From the cell containing the given text, extract its center point as [X, Y] coordinate. 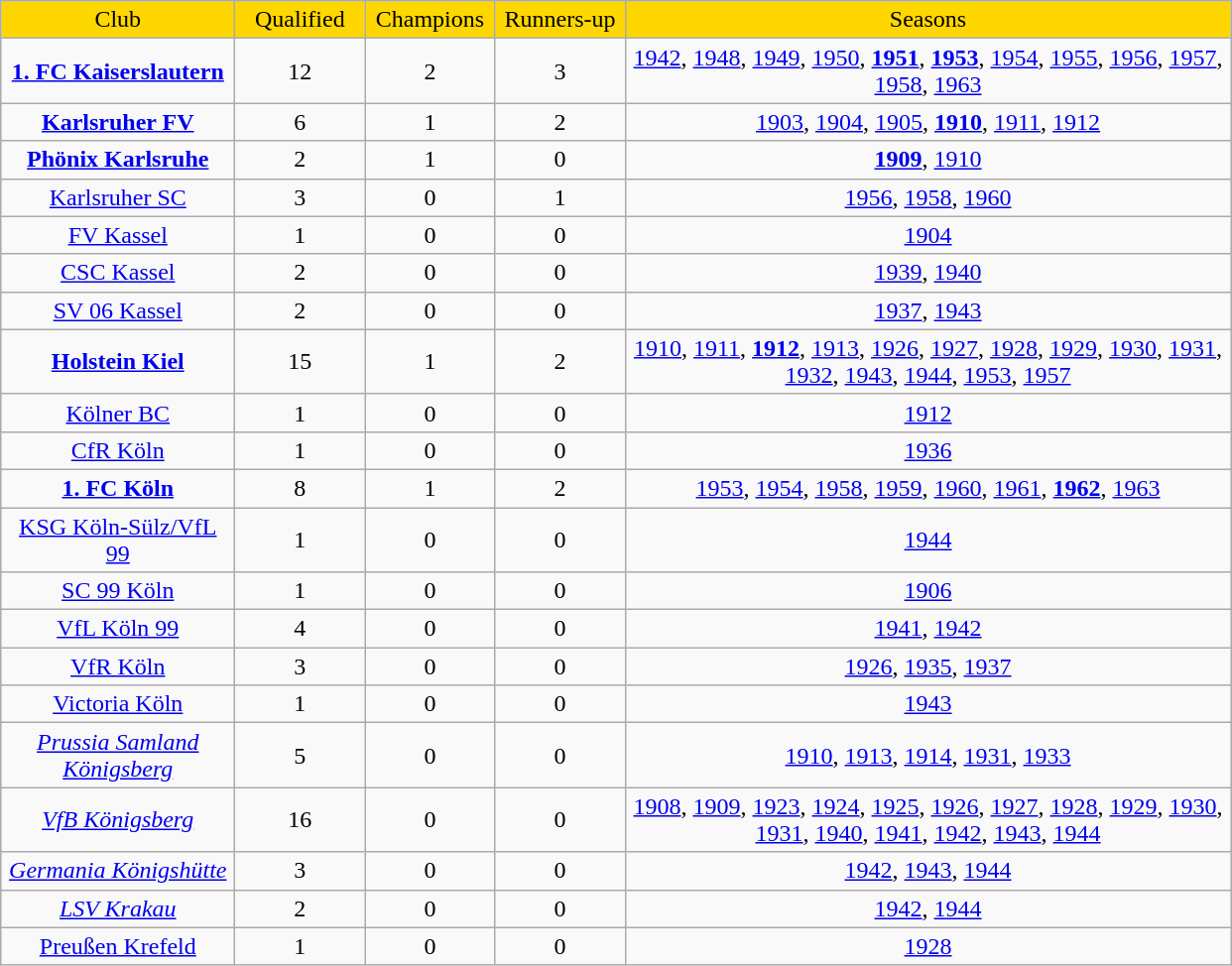
1939, 1940 [928, 273]
VfB Königsberg [118, 819]
Preußen Krefeld [118, 946]
1944 [928, 540]
Karlsruher FV [118, 122]
Prussia Samland Königsberg [118, 756]
Seasons [928, 20]
Holstein Kiel [118, 361]
1928 [928, 946]
1910, 1913, 1914, 1931, 1933 [928, 756]
SC 99 Köln [118, 591]
1912 [928, 413]
1953, 1954, 1958, 1959, 1960, 1961, 1962, 1963 [928, 488]
CSC Kassel [118, 273]
1909, 1910 [928, 160]
15 [300, 361]
Qualified [300, 20]
Runners-up [559, 20]
CfR Köln [118, 450]
Kölner BC [118, 413]
VfL Köln 99 [118, 629]
Victoria Köln [118, 704]
1906 [928, 591]
1904 [928, 235]
FV Kassel [118, 235]
1941, 1942 [928, 629]
1942, 1943, 1944 [928, 871]
KSG Köln-Sülz/VfL 99 [118, 540]
VfR Köln [118, 666]
6 [300, 122]
12 [300, 71]
LSV Krakau [118, 908]
1926, 1935, 1937 [928, 666]
1936 [928, 450]
1. FC Köln [118, 488]
1. FC Kaiserslautern [118, 71]
4 [300, 629]
1943 [928, 704]
1942, 1944 [928, 908]
Phönix Karlsruhe [118, 160]
1942, 1948, 1949, 1950, 1951, 1953, 1954, 1955, 1956, 1957, 1958, 1963 [928, 71]
16 [300, 819]
1910, 1911, 1912, 1913, 1926, 1927, 1928, 1929, 1930, 1931, 1932, 1943, 1944, 1953, 1957 [928, 361]
1937, 1943 [928, 310]
1956, 1958, 1960 [928, 197]
Germania Königshütte [118, 871]
SV 06 Kassel [118, 310]
1908, 1909, 1923, 1924, 1925, 1926, 1927, 1928, 1929, 1930, 1931, 1940, 1941, 1942, 1943, 1944 [928, 819]
1903, 1904, 1905, 1910, 1911, 1912 [928, 122]
Club [118, 20]
5 [300, 756]
Karlsruher SC [118, 197]
Champions [431, 20]
8 [300, 488]
